Determine the (x, y) coordinate at the center of the cell enclosing the given text.  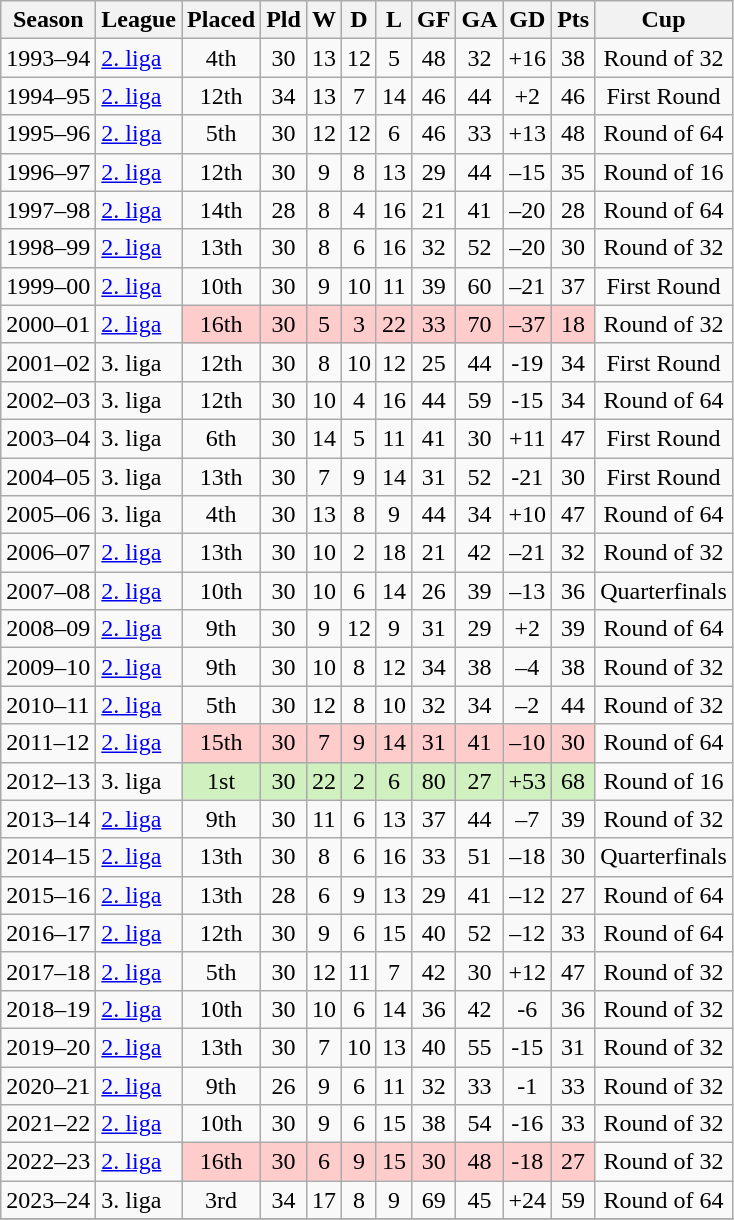
-16 (528, 1124)
2003–04 (48, 438)
2007–08 (48, 591)
1999–00 (48, 286)
68 (574, 781)
–13 (528, 591)
-21 (528, 477)
1st (222, 781)
1997–98 (48, 210)
GD (528, 20)
2018–19 (48, 1009)
3 (358, 324)
–4 (528, 667)
14th (222, 210)
GF (434, 20)
35 (574, 172)
2000–01 (48, 324)
2006–07 (48, 553)
2019–20 (48, 1047)
2020–21 (48, 1085)
25 (434, 362)
League (139, 20)
W (324, 20)
3rd (222, 1200)
2010–11 (48, 705)
–37 (528, 324)
2017–18 (48, 971)
2005–06 (48, 515)
2014–15 (48, 857)
-1 (528, 1085)
-6 (528, 1009)
–7 (528, 819)
2008–09 (48, 629)
Pts (574, 20)
Cup (664, 20)
–18 (528, 857)
+13 (528, 134)
–15 (528, 172)
–2 (528, 705)
Season (48, 20)
–10 (528, 743)
2004–05 (48, 477)
+10 (528, 515)
6th (222, 438)
-18 (528, 1162)
+53 (528, 781)
2015–16 (48, 895)
2013–14 (48, 819)
1995–96 (48, 134)
51 (480, 857)
1993–94 (48, 58)
1998–99 (48, 248)
54 (480, 1124)
2009–10 (48, 667)
+16 (528, 58)
2012–13 (48, 781)
GA (480, 20)
1996–97 (48, 172)
+11 (528, 438)
2016–17 (48, 933)
D (358, 20)
15th (222, 743)
+12 (528, 971)
60 (480, 286)
80 (434, 781)
45 (480, 1200)
69 (434, 1200)
2021–22 (48, 1124)
2002–03 (48, 400)
1994–95 (48, 96)
2011–12 (48, 743)
17 (324, 1200)
-19 (528, 362)
2022–23 (48, 1162)
2001–02 (48, 362)
Pld (284, 20)
+24 (528, 1200)
Placed (222, 20)
55 (480, 1047)
70 (480, 324)
2023–24 (48, 1200)
L (394, 20)
